Find where the given text appears and provide that cell's center as [X, Y] coordinate. 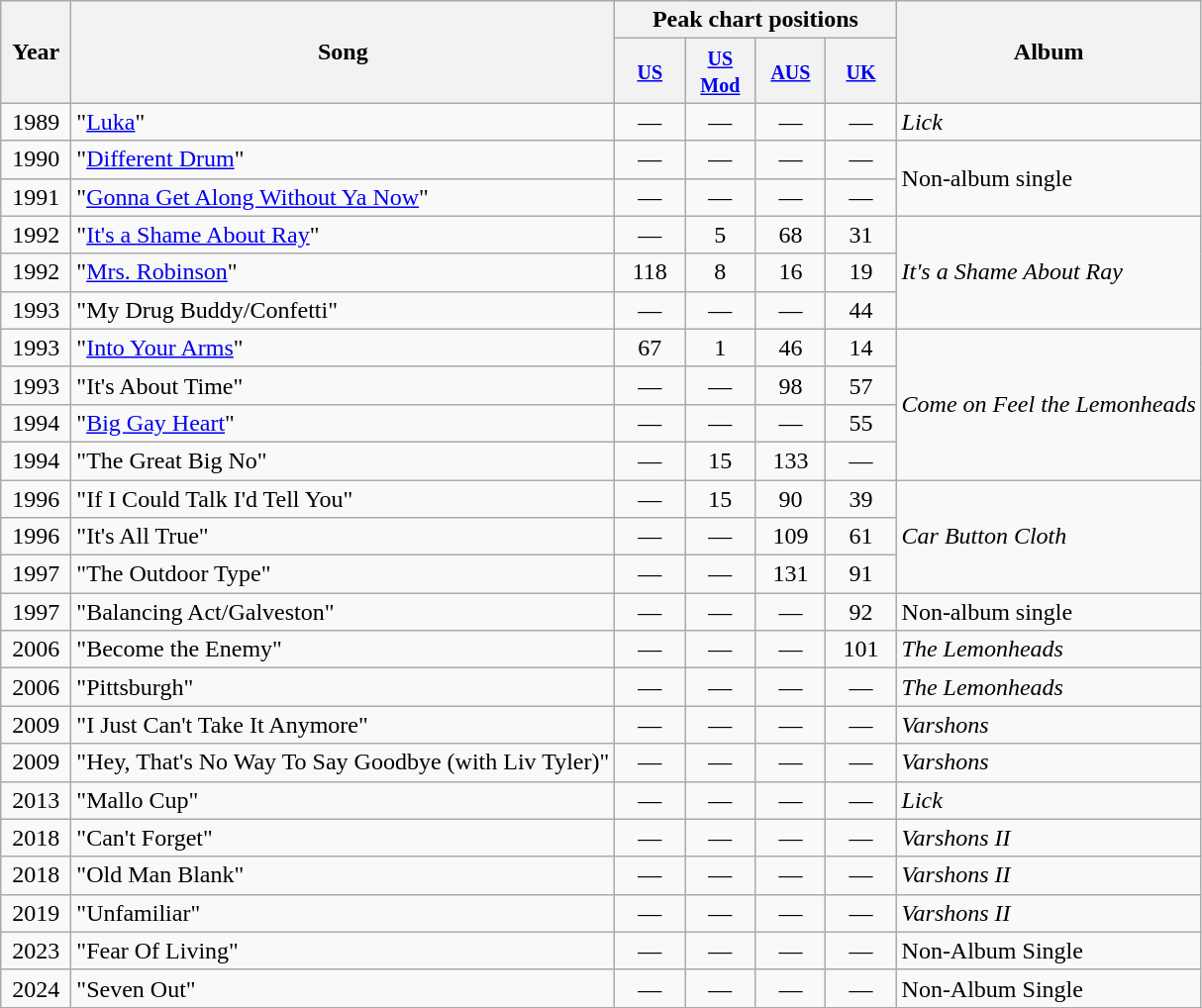
"It's All True" [343, 537]
Year [36, 51]
55 [861, 423]
"Different Drum" [343, 159]
"Become the Enemy" [343, 650]
44 [861, 310]
"Can't Forget" [343, 838]
Peak chart positions [755, 20]
US Mod [721, 71]
It's a Shame About Ray [1049, 272]
"Hey, That's No Way To Say Goodbye (with Liv Tyler)" [343, 762]
2023 [36, 951]
UK [861, 71]
"Mallo Cup" [343, 800]
1990 [36, 159]
91 [861, 574]
Song [343, 51]
"Luka" [343, 122]
57 [861, 385]
"Old Man Blank" [343, 875]
"Big Gay Heart" [343, 423]
Car Button Cloth [1049, 536]
Album [1049, 51]
"Seven Out" [343, 988]
101 [861, 650]
118 [650, 272]
"Into Your Arms" [343, 348]
14 [861, 348]
61 [861, 537]
67 [650, 348]
Come on Feel the Lemonheads [1049, 404]
16 [790, 272]
"Mrs. Robinson" [343, 272]
2013 [36, 800]
1991 [36, 197]
31 [861, 235]
US [650, 71]
"Unfamiliar" [343, 913]
98 [790, 385]
AUS [790, 71]
"Fear Of Living" [343, 951]
"I Just Can't Take It Anymore" [343, 725]
68 [790, 235]
"It's About Time" [343, 385]
"My Drug Buddy/Confetti" [343, 310]
"Balancing Act/Galveston" [343, 612]
"Pittsburgh" [343, 687]
2019 [36, 913]
5 [721, 235]
19 [861, 272]
"If I Could Talk I'd Tell You" [343, 498]
92 [861, 612]
"The Great Big No" [343, 460]
2024 [36, 988]
"Gonna Get Along Without Ya Now" [343, 197]
131 [790, 574]
8 [721, 272]
"The Outdoor Type" [343, 574]
46 [790, 348]
1 [721, 348]
133 [790, 460]
109 [790, 537]
90 [790, 498]
39 [861, 498]
"It's a Shame About Ray" [343, 235]
1989 [36, 122]
